Scan for the cell matching the given text and deliver its (X, Y) coordinate at center. 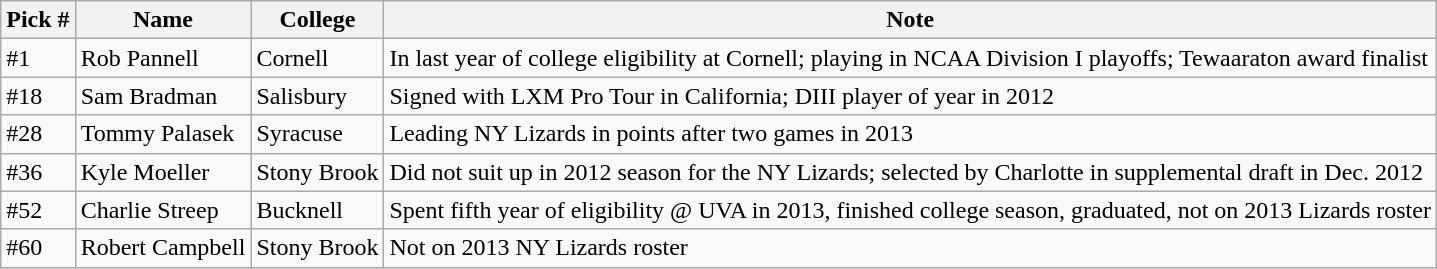
Signed with LXM Pro Tour in California; DIII player of year in 2012 (910, 96)
Salisbury (318, 96)
Did not suit up in 2012 season for the NY Lizards; selected by Charlotte in supplemental draft in Dec. 2012 (910, 172)
Syracuse (318, 134)
Note (910, 20)
Rob Pannell (163, 58)
#18 (38, 96)
Name (163, 20)
Sam Bradman (163, 96)
Robert Campbell (163, 248)
#60 (38, 248)
Leading NY Lizards in points after two games in 2013 (910, 134)
#52 (38, 210)
Spent fifth year of eligibility @ UVA in 2013, finished college season, graduated, not on 2013 Lizards roster (910, 210)
Bucknell (318, 210)
Charlie Streep (163, 210)
Tommy Palasek (163, 134)
Not on 2013 NY Lizards roster (910, 248)
Cornell (318, 58)
College (318, 20)
Pick # (38, 20)
In last year of college eligibility at Cornell; playing in NCAA Division I playoffs; Tewaaraton award finalist (910, 58)
#1 (38, 58)
#36 (38, 172)
Kyle Moeller (163, 172)
#28 (38, 134)
